Identify which cell holds the provided text, then report its (x, y) central coordinate. 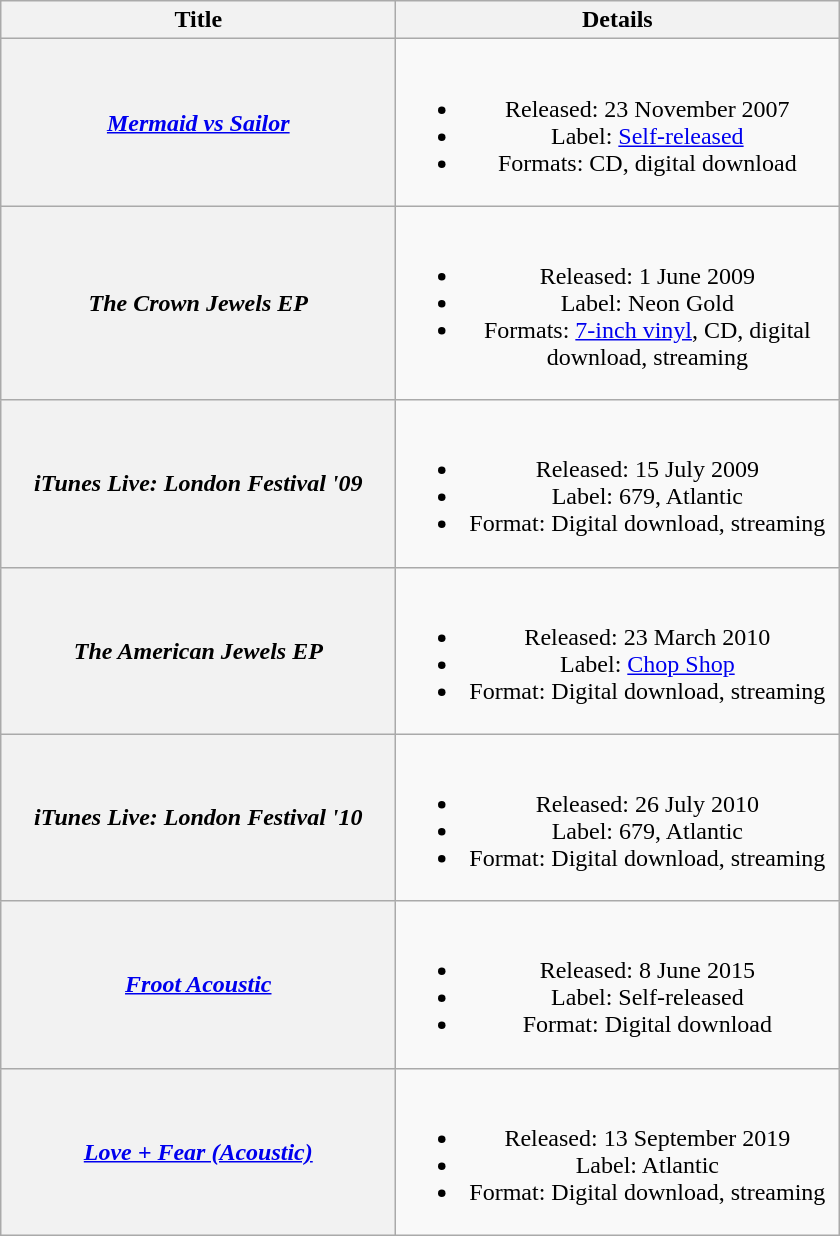
Released: 15 July 2009Label: 679, AtlanticFormat: Digital download, streaming (618, 484)
Released: 23 November 2007Label: Self-releasedFormats: CD, digital download (618, 122)
The Crown Jewels EP (198, 303)
Details (618, 20)
Released: 23 March 2010Label: Chop ShopFormat: Digital download, streaming (618, 650)
iTunes Live: London Festival '09 (198, 484)
Released: 8 June 2015Label: Self-releasedFormat: Digital download (618, 984)
Mermaid vs Sailor (198, 122)
Froot Acoustic (198, 984)
Love + Fear (Acoustic) (198, 1152)
The American Jewels EP (198, 650)
Released: 26 July 2010Label: 679, AtlanticFormat: Digital download, streaming (618, 818)
Released: 1 June 2009Label: Neon GoldFormats: 7-inch vinyl, CD, digital download, streaming (618, 303)
Title (198, 20)
iTunes Live: London Festival '10 (198, 818)
Released: 13 September 2019Label: AtlanticFormat: Digital download, streaming (618, 1152)
